Find where the given text appears and provide that cell's center as [X, Y] coordinate. 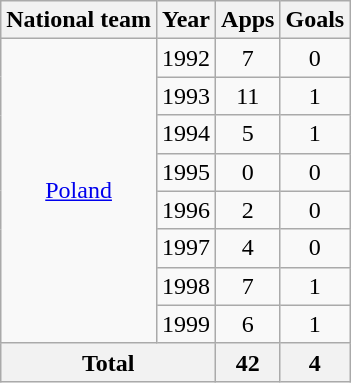
1995 [186, 172]
1996 [186, 210]
11 [248, 96]
1998 [186, 286]
1994 [186, 134]
1999 [186, 324]
Goals [315, 20]
Poland [79, 191]
Apps [248, 20]
National team [79, 20]
5 [248, 134]
6 [248, 324]
1992 [186, 58]
42 [248, 362]
Total [108, 362]
2 [248, 210]
1997 [186, 248]
1993 [186, 96]
Year [186, 20]
